Extract the [x, y] coordinate from the center of the cell holding the provided text.  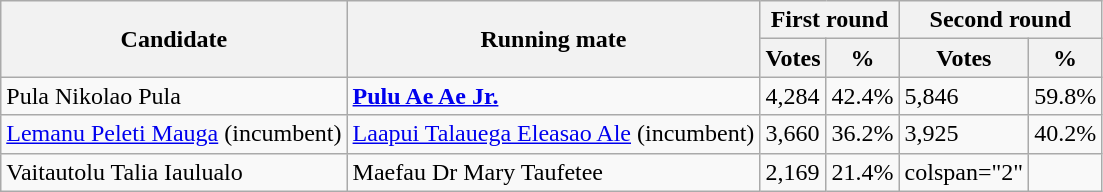
4,284 [793, 96]
First round [830, 20]
Maefau Dr Mary Taufetee [554, 172]
Running mate [554, 39]
40.2% [1066, 134]
Vaitautolu Talia Iaulualo [174, 172]
Candidate [174, 39]
Laapui Talauega Eleasao Ale (incumbent) [554, 134]
3,925 [964, 134]
Lemanu Peleti Mauga (incumbent) [174, 134]
Pula Nikolao Pula [174, 96]
5,846 [964, 96]
Second round [1000, 20]
42.4% [862, 96]
59.8% [1066, 96]
Pulu Ae Ae Jr. [554, 96]
3,660 [793, 134]
colspan="2" [964, 172]
36.2% [862, 134]
21.4% [862, 172]
2,169 [793, 172]
